Find where the given text appears and provide that cell's center as (x, y) coordinate. 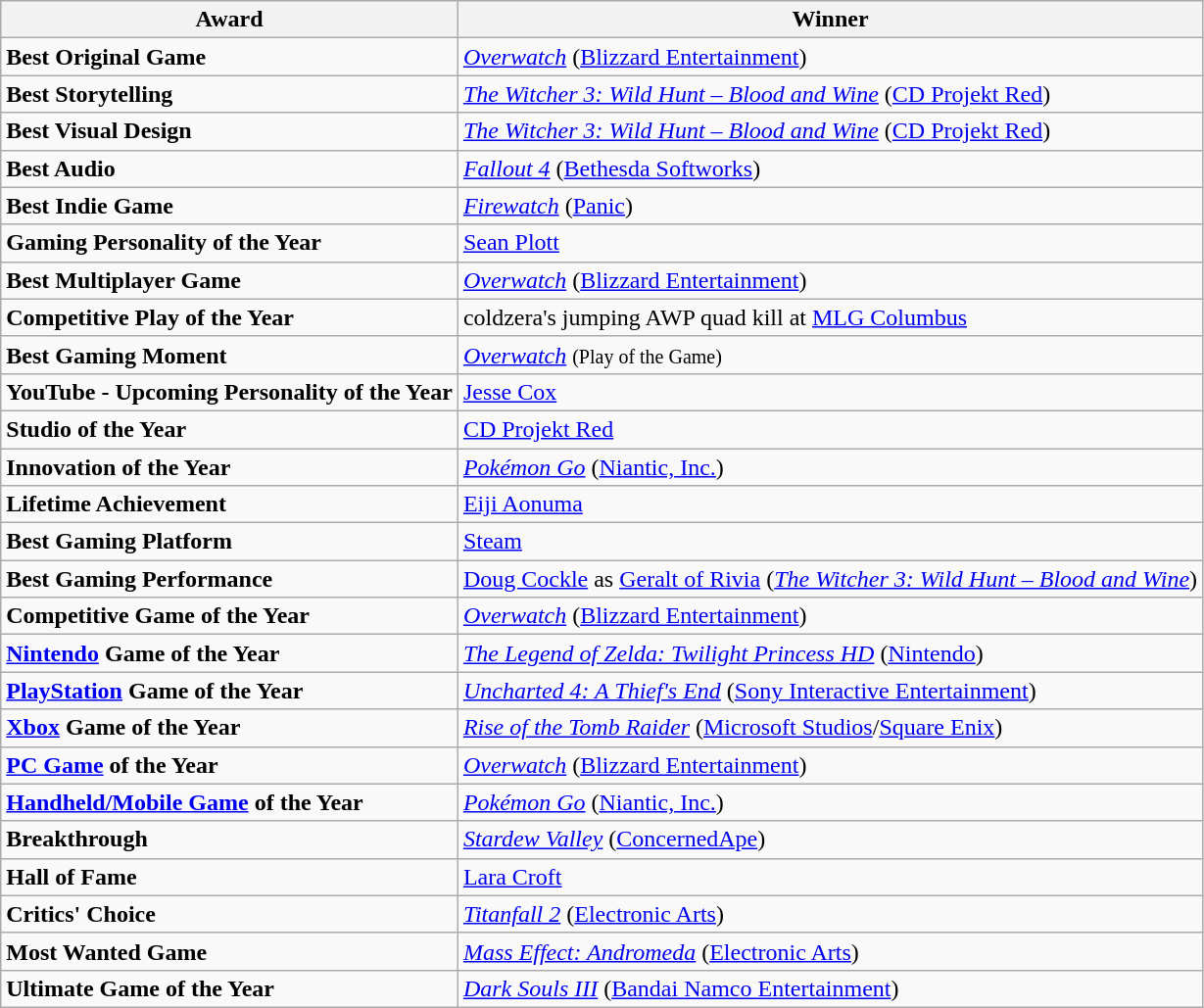
Winner (830, 20)
Overwatch (Play of the Game) (830, 355)
Best Gaming Moment (229, 355)
Mass Effect: Andromeda (Electronic Arts) (830, 951)
Best Audio (229, 168)
Studio of the Year (229, 429)
Critics' Choice (229, 914)
Competitive Play of the Year (229, 317)
Ultimate Game of the Year (229, 988)
Best Gaming Platform (229, 542)
Firewatch (Panic) (830, 206)
YouTube - Upcoming Personality of the Year (229, 392)
Fallout 4 (Bethesda Softworks) (830, 168)
Lara Croft (830, 877)
Best Gaming Performance (229, 579)
Innovation of the Year (229, 467)
Sean Plott (830, 243)
Best Multiplayer Game (229, 280)
The Legend of Zelda: Twilight Princess HD (Nintendo) (830, 653)
PC Game of the Year (229, 765)
Gaming Personality of the Year (229, 243)
Nintendo Game of the Year (229, 653)
PlayStation Game of the Year (229, 691)
Hall of Fame (229, 877)
Best Indie Game (229, 206)
Best Original Game (229, 57)
Best Visual Design (229, 131)
Dark Souls III (Bandai Namco Entertainment) (830, 988)
Most Wanted Game (229, 951)
Titanfall 2 (Electronic Arts) (830, 914)
Xbox Game of the Year (229, 728)
Lifetime Achievement (229, 504)
Eiji Aonuma (830, 504)
Rise of the Tomb Raider (Microsoft Studios/Square Enix) (830, 728)
coldzera's jumping AWP quad kill at MLG Columbus (830, 317)
Stardew Valley (ConcernedApe) (830, 840)
Doug Cockle as Geralt of Rivia (The Witcher 3: Wild Hunt – Blood and Wine) (830, 579)
Steam (830, 542)
CD Projekt Red (830, 429)
Award (229, 20)
Uncharted 4: A Thief's End (Sony Interactive Entertainment) (830, 691)
Jesse Cox (830, 392)
Best Storytelling (229, 94)
Competitive Game of the Year (229, 616)
Handheld/Mobile Game of the Year (229, 802)
Breakthrough (229, 840)
